Pinpoint the cell where the given text exists, returning its [x, y] midpoint coordinate. 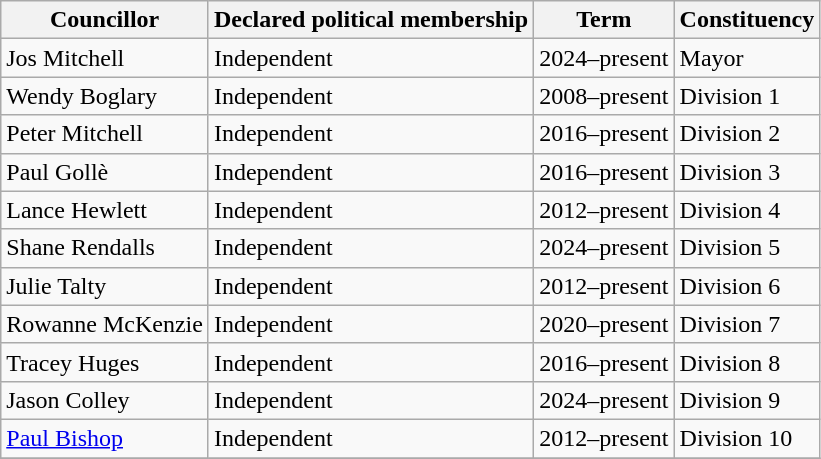
Division 7 [747, 324]
Division 6 [747, 286]
2020–present [604, 324]
Paul Bishop [105, 438]
Division 1 [747, 96]
Division 2 [747, 134]
Julie Talty [105, 286]
Tracey Huges [105, 362]
2008–present [604, 96]
Constituency [747, 20]
Term [604, 20]
Shane Rendalls [105, 248]
Division 8 [747, 362]
Mayor [747, 58]
Peter Mitchell [105, 134]
Division 10 [747, 438]
Lance Hewlett [105, 210]
Division 5 [747, 248]
Declared political membership [370, 20]
Wendy Boglary [105, 96]
Division 3 [747, 172]
Division 4 [747, 210]
Paul Gollè [105, 172]
Division 9 [747, 400]
Jos Mitchell [105, 58]
Rowanne McKenzie [105, 324]
Councillor [105, 20]
Jason Colley [105, 400]
